Search for the cell housing the specified text and yield its (X, Y) center coordinate. 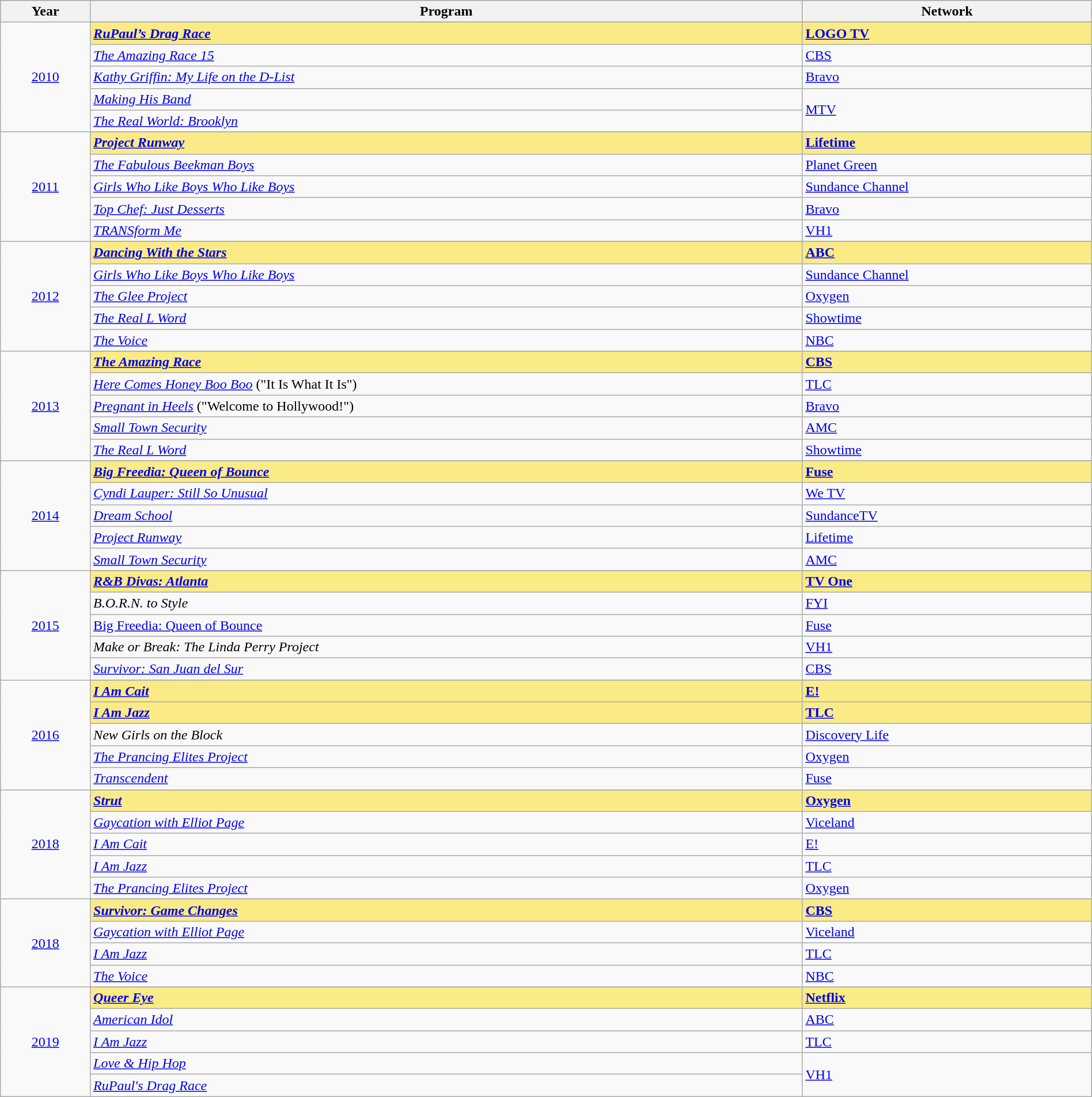
Dancing With the Stars (446, 252)
MTV (947, 110)
Kathy Griffin: My Life on the D-List (446, 77)
The Amazing Race (446, 362)
FYI (947, 603)
Strut (446, 800)
RuPaul's Drag Race (446, 1085)
American Idol (446, 1020)
Program (446, 12)
2014 (45, 515)
Survivor: Game Changes (446, 910)
2011 (45, 187)
The Fabulous Beekman Boys (446, 165)
New Girls on the Block (446, 735)
TV One (947, 581)
RuPaul’s Drag Race (446, 33)
2019 (45, 1042)
Discovery Life (947, 735)
Making His Band (446, 99)
Make or Break: The Linda Perry Project (446, 647)
The Glee Project (446, 297)
Survivor: San Juan del Sur (446, 669)
2012 (45, 296)
The Amazing Race 15 (446, 55)
B.O.R.N. to Style (446, 603)
R&B Divas: Atlanta (446, 581)
Year (45, 12)
Love & Hip Hop (446, 1064)
2013 (45, 406)
The Real World: Brooklyn (446, 121)
Queer Eye (446, 998)
Top Chef: Just Desserts (446, 208)
Network (947, 12)
2010 (45, 77)
Dream School (446, 515)
SundanceTV (947, 515)
Here Comes Honey Boo Boo ("It Is What It Is") (446, 384)
2016 (45, 735)
2015 (45, 625)
Netflix (947, 998)
We TV (947, 494)
TRANSform Me (446, 230)
Cyndi Lauper: Still So Unusual (446, 494)
LOGO TV (947, 33)
Transcendent (446, 779)
Planet Green (947, 165)
Pregnant in Heels ("Welcome to Hollywood!") (446, 406)
